Detect which cell encompasses the target text, then output its [X, Y] center coordinate. 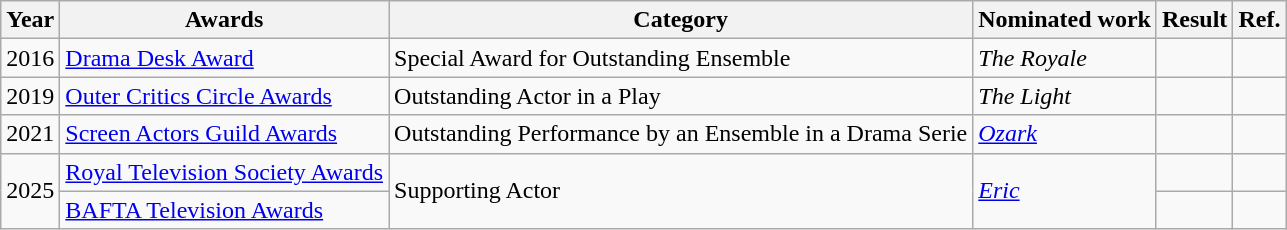
2019 [30, 96]
Outstanding Performance by an Ensemble in a Drama Serie [681, 134]
2025 [30, 191]
Special Award for Outstanding Ensemble [681, 58]
The Royale [1065, 58]
Nominated work [1065, 20]
Category [681, 20]
The Light [1065, 96]
2021 [30, 134]
Supporting Actor [681, 191]
Result [1194, 20]
Eric [1065, 191]
Ozark [1065, 134]
Outstanding Actor in a Play [681, 96]
Year [30, 20]
Outer Critics Circle Awards [224, 96]
Awards [224, 20]
Ref. [1260, 20]
Royal Television Society Awards [224, 172]
Screen Actors Guild Awards [224, 134]
2016 [30, 58]
BAFTA Television Awards [224, 210]
Drama Desk Award [224, 58]
